Identify which cell holds the provided text, then report its [X, Y] central coordinate. 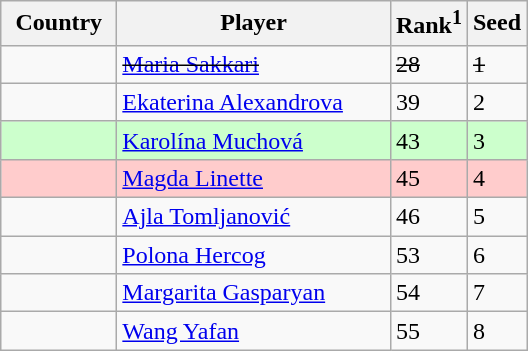
53 [428, 255]
6 [496, 255]
Ajla Tomljanović [254, 217]
5 [496, 217]
Magda Linette [254, 178]
43 [428, 140]
45 [428, 178]
46 [428, 217]
Margarita Gasparyan [254, 293]
28 [428, 64]
7 [496, 293]
Rank1 [428, 24]
39 [428, 102]
55 [428, 331]
54 [428, 293]
Country [59, 24]
4 [496, 178]
2 [496, 102]
Karolína Muchová [254, 140]
3 [496, 140]
Player [254, 24]
Ekaterina Alexandrova [254, 102]
1 [496, 64]
Seed [496, 24]
Wang Yafan [254, 331]
Maria Sakkari [254, 64]
8 [496, 331]
Polona Hercog [254, 255]
